From the cell containing the given text, extract its center point as [X, Y] coordinate. 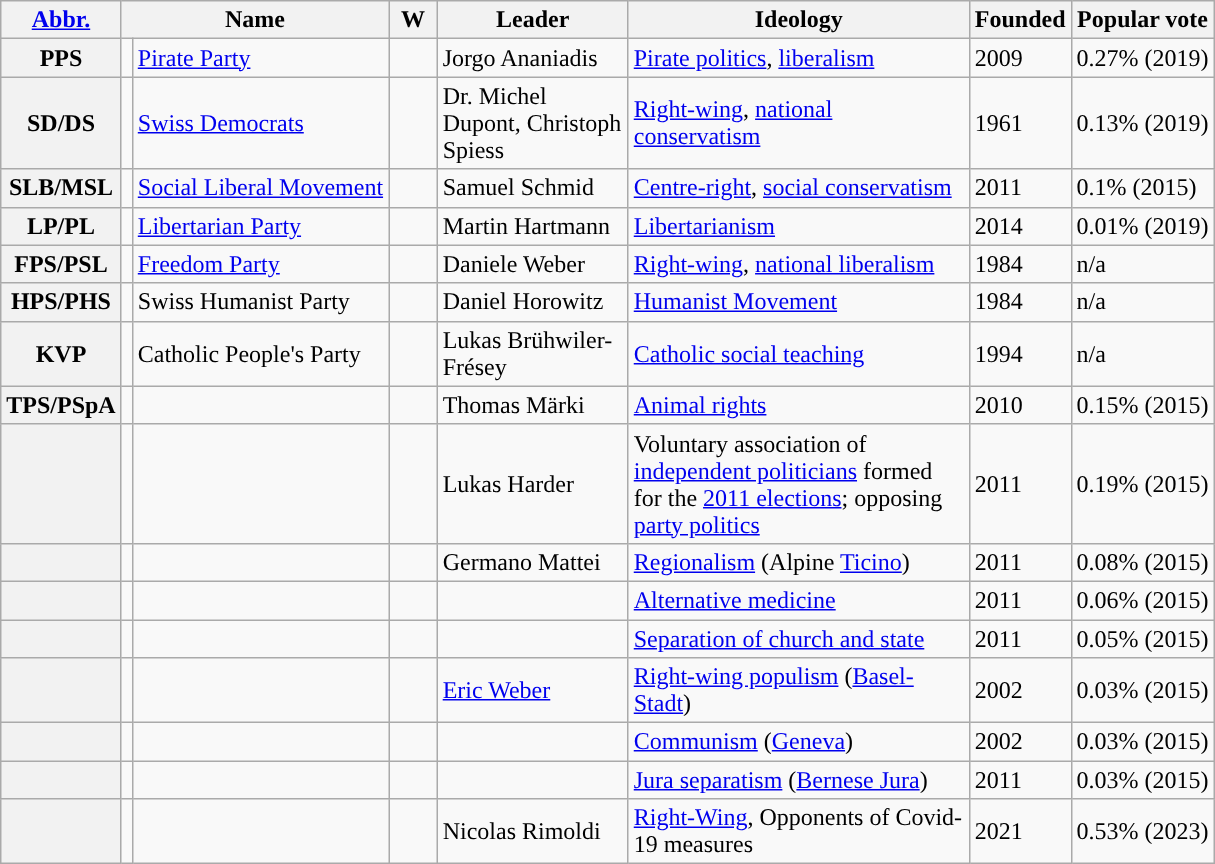
Founded [1020, 20]
0.05% (2015) [1142, 639]
Dr. Michel Dupont, Christoph Spiess [532, 123]
Pirate politics, liberalism [798, 58]
Social Liberal Movement [260, 188]
Swiss Democrats [260, 123]
W [414, 20]
2021 [1020, 832]
Voluntary association of independent politicians formed for the 2011 elections; opposing party politics [798, 484]
Ideology [798, 20]
TPS/PSpA [61, 405]
0.19% (2015) [1142, 484]
0.08% (2015) [1142, 562]
Centre-right, social conservatism [798, 188]
Freedom Party [260, 264]
LP/PL [61, 226]
HPS/PHS [61, 302]
FPS/PSL [61, 264]
Lukas Brühwiler-Frésey [532, 354]
Right-wing, national liberalism [798, 264]
SD/DS [61, 123]
Daniele Weber [532, 264]
Pirate Party [260, 58]
Animal rights [798, 405]
Name [254, 20]
Separation of church and state [798, 639]
0.15% (2015) [1142, 405]
0.01% (2019) [1142, 226]
Jorgo Ananiadis [532, 58]
Germano Mattei [532, 562]
Swiss Humanist Party [260, 302]
0.06% (2015) [1142, 600]
Daniel Horowitz [532, 302]
Eric Weber [532, 690]
Catholic social teaching [798, 354]
KVP [61, 354]
Catholic People's Party [260, 354]
0.53% (2023) [1142, 832]
Leader [532, 20]
2009 [1020, 58]
Lukas Harder [532, 484]
Thomas Märki [532, 405]
1994 [1020, 354]
0.13% (2019) [1142, 123]
Popular vote [1142, 20]
Libertarianism [798, 226]
2014 [1020, 226]
Alternative medicine [798, 600]
2010 [1020, 405]
0.27% (2019) [1142, 58]
Abbr. [61, 20]
Samuel Schmid [532, 188]
Libertarian Party [260, 226]
Right-wing populism (Basel-Stadt) [798, 690]
Right-wing, national conservatism [798, 123]
Regionalism (Alpine Ticino) [798, 562]
1961 [1020, 123]
Martin Hartmann [532, 226]
Humanist Movement [798, 302]
Communism (Geneva) [798, 742]
Nicolas Rimoldi [532, 832]
PPS [61, 58]
SLB/MSL [61, 188]
Right-Wing, Opponents of Covid-19 measures [798, 832]
0.1% (2015) [1142, 188]
Jura separatism (Bernese Jura) [798, 780]
